Detect which cell encompasses the target text, then output its (X, Y) center coordinate. 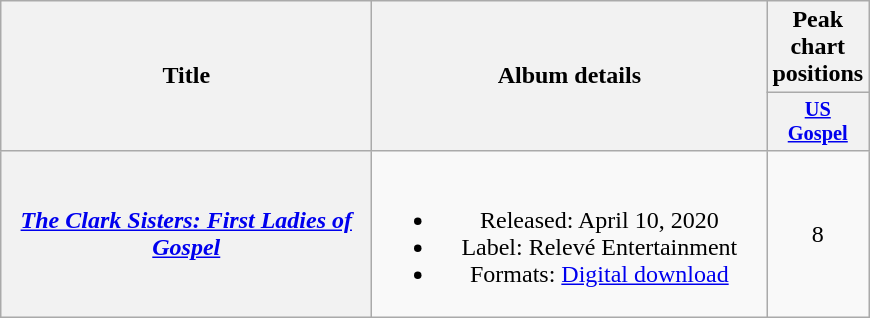
Peak chart positions (818, 47)
USGospel (818, 122)
8 (818, 234)
Album details (570, 76)
The Clark Sisters: First Ladies of Gospel (186, 234)
Released: April 10, 2020Label: Relevé EntertainmentFormats: Digital download (570, 234)
Title (186, 76)
